Return the [x, y] coordinate for the center point of the cell that contains the specified text.  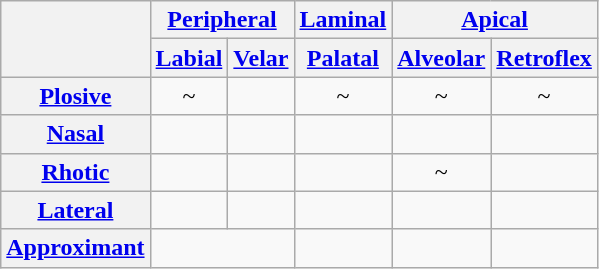
Palatal [343, 58]
Approximant [76, 248]
Labial [189, 58]
Velar [261, 58]
Plosive [76, 96]
Nasal [76, 134]
Alveolar [442, 58]
Apical [495, 20]
Lateral [76, 210]
Retroflex [544, 58]
Laminal [343, 20]
Rhotic [76, 172]
Peripheral [222, 20]
